Return the [x, y] coordinate for the center point of the cell that contains the specified text.  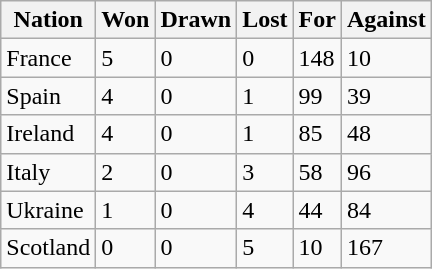
Spain [48, 96]
99 [317, 96]
167 [386, 248]
Lost [265, 20]
Against [386, 20]
85 [317, 134]
2 [126, 172]
For [317, 20]
96 [386, 172]
Ireland [48, 134]
84 [386, 210]
Italy [48, 172]
Scotland [48, 248]
44 [317, 210]
Nation [48, 20]
Ukraine [48, 210]
148 [317, 58]
58 [317, 172]
Won [126, 20]
Drawn [196, 20]
48 [386, 134]
3 [265, 172]
39 [386, 96]
France [48, 58]
